For the text-containing cell, return its midpoint in (X, Y) coordinate format. 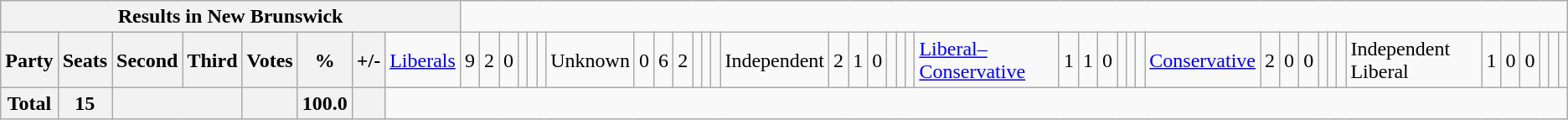
Unknown (591, 60)
Results in New Brunswick (231, 17)
Total (29, 103)
Liberals (423, 60)
Votes (270, 60)
6 (663, 60)
9 (469, 60)
Party (29, 60)
Second (147, 60)
+/- (369, 60)
Seats (85, 60)
Independent (775, 60)
15 (85, 103)
Conservative (1203, 60)
Third (213, 60)
100.0 (325, 103)
Liberal–Conservative (987, 60)
Independent Liberal (1414, 60)
% (325, 60)
